Identify which cell holds the provided text, then report its [x, y] central coordinate. 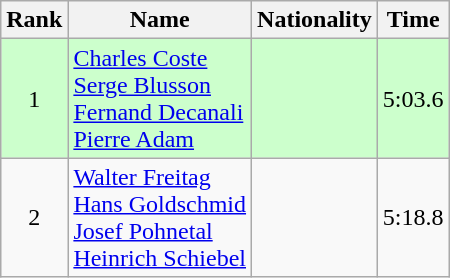
Walter FreitagHans GoldschmidJosef PohnetalHeinrich Schiebel [160, 218]
Charles CosteSerge BlussonFernand DecanaliPierre Adam [160, 98]
2 [34, 218]
Time [413, 20]
Name [160, 20]
5:18.8 [413, 218]
1 [34, 98]
5:03.6 [413, 98]
Nationality [315, 20]
Rank [34, 20]
